Capture the cell that displays the provided text and extract its (X, Y) central coordinate. 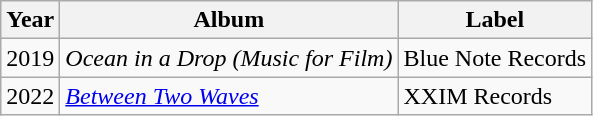
Blue Note Records (495, 58)
2022 (30, 96)
Ocean in a Drop (Music for Film) (229, 58)
Year (30, 20)
Album (229, 20)
XXIM Records (495, 96)
Between Two Waves (229, 96)
2019 (30, 58)
Label (495, 20)
